Scan for the cell matching the given text and deliver its (x, y) coordinate at center. 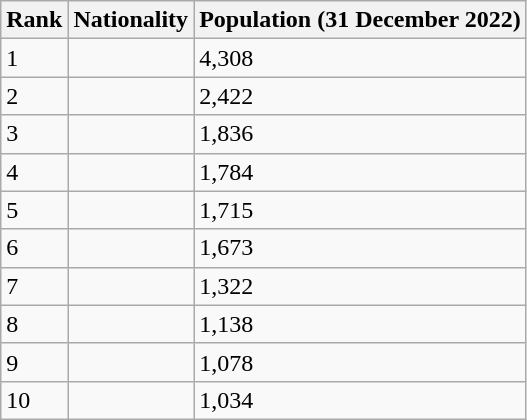
3 (34, 134)
1,078 (360, 362)
Nationality (131, 20)
10 (34, 400)
8 (34, 324)
2 (34, 96)
1,034 (360, 400)
1,784 (360, 172)
Population (31 December 2022) (360, 20)
9 (34, 362)
2,422 (360, 96)
1,715 (360, 210)
4,308 (360, 58)
1,673 (360, 248)
1,138 (360, 324)
1 (34, 58)
7 (34, 286)
1,322 (360, 286)
4 (34, 172)
5 (34, 210)
1,836 (360, 134)
Rank (34, 20)
6 (34, 248)
